Determine the (X, Y) coordinate at the center of the cell enclosing the given text.  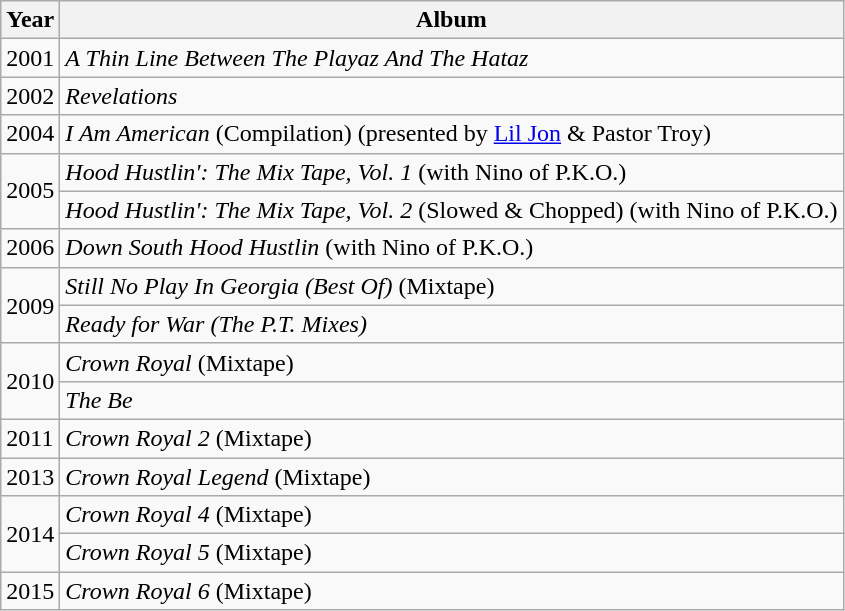
2004 (30, 134)
Hood Hustlin': The Mix Tape, Vol. 2 (Slowed & Chopped) (with Nino of P.K.O.) (452, 210)
Revelations (452, 96)
2010 (30, 381)
2006 (30, 248)
Crown Royal 2 (Mixtape) (452, 438)
2011 (30, 438)
2001 (30, 58)
Down South Hood Hustlin (with Nino of P.K.O.) (452, 248)
I Am American (Compilation) (presented by Lil Jon & Pastor Troy) (452, 134)
The Be (452, 400)
Crown Royal (Mixtape) (452, 362)
Year (30, 20)
Hood Hustlin': The Mix Tape, Vol. 1 (with Nino of P.K.O.) (452, 172)
2002 (30, 96)
2014 (30, 534)
2005 (30, 191)
2013 (30, 477)
A Thin Line Between The Playaz And The Hataz (452, 58)
Crown Royal Legend (Mixtape) (452, 477)
Album (452, 20)
Crown Royal 4 (Mixtape) (452, 515)
Crown Royal 6 (Mixtape) (452, 591)
Still No Play In Georgia (Best Of) (Mixtape) (452, 286)
2015 (30, 591)
2009 (30, 305)
Ready for War (The P.T. Mixes) (452, 324)
Crown Royal 5 (Mixtape) (452, 553)
